Determine the (x, y) coordinate at the center of the cell enclosing the given text.  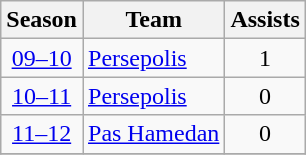
09–10 (42, 58)
Team (153, 20)
11–12 (42, 134)
Assists (265, 20)
Season (42, 20)
Pas Hamedan (153, 134)
10–11 (42, 96)
1 (265, 58)
